For the text-containing cell, return its midpoint in [x, y] coordinate format. 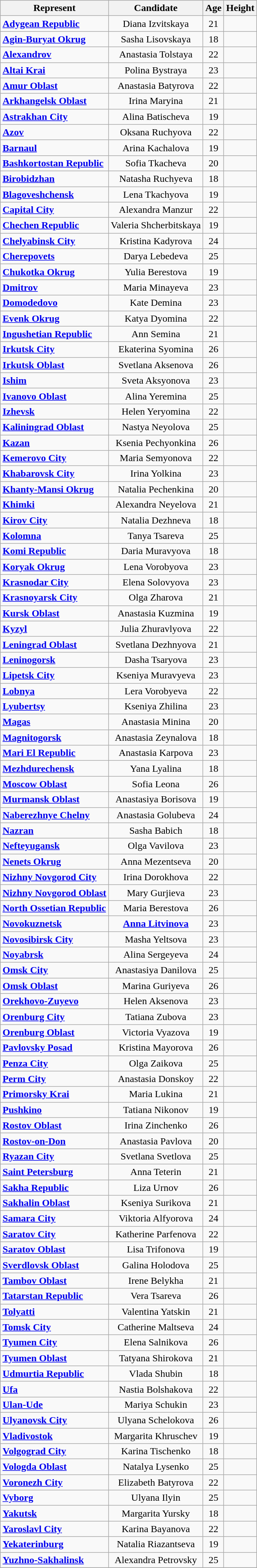
Alexandra Petrovsky [156, 1560]
Kseniya Surikova [156, 1203]
Svetlana Aksenova [156, 365]
Tatyana Shirokova [156, 1358]
Agin-Buryat Okrug [55, 39]
Yulia Berestova [156, 272]
Anastasiya Borisova [156, 799]
Nastya Neyolova [156, 427]
Natalia Riazantseva [156, 1544]
Khimki [55, 505]
Ishim [55, 380]
Omsk Oblast [55, 986]
Tyumen Oblast [55, 1358]
Maria Minayeva [156, 287]
Tyumen City [55, 1343]
Mary Gurjieva [156, 892]
Arkhangelsk Oblast [55, 101]
Nazran [55, 830]
Maria Lukina [156, 1094]
Ekaterina Syomina [156, 349]
Tolyatti [55, 1312]
Svetlana Svetlova [156, 1156]
Kirov City [55, 520]
Ryazan City [55, 1156]
Kristina Mayorova [156, 1048]
Diana Izvitskaya [156, 24]
Orenburg Oblast [55, 1032]
Karina Bayanova [156, 1529]
Masha Yeltsova [156, 939]
Catherine Maltseva [156, 1327]
Darya Lebedeva [156, 256]
Ulyana Ilyin [156, 1498]
Julia Zhuravlyova [156, 629]
Height [240, 8]
Sakhalin Oblast [55, 1203]
Valeria Shcherbitskaya [156, 225]
Kristina Kadyrova [156, 241]
Blagoveshchensk [55, 194]
Primorsky Krai [55, 1094]
Magas [55, 722]
Evenk Okrug [55, 318]
Anna Teterin [156, 1172]
Alexandrov [55, 55]
Anastasia Kuzmina [156, 613]
Leningrad Oblast [55, 644]
Omsk City [55, 970]
Yekaterinburg [55, 1544]
Ingushetian Republic [55, 334]
Anastasia Karpova [156, 753]
Adygean Republic [55, 24]
Natasha Ruchyeva [156, 179]
Karina Tischenko [156, 1451]
Khabarovsk City [55, 474]
Domodedovo [55, 303]
Astrakhan City [55, 117]
Moscow Oblast [55, 784]
Altai Krai [55, 70]
Margarita Yursky [156, 1513]
Natalia Dezhneva [156, 520]
Candidate [156, 8]
Nefteyugansk [55, 846]
Lena Vorobyova [156, 567]
Ann Semina [156, 334]
Orekhovo-Zuyevo [55, 1001]
Lobnya [55, 691]
Sverdlovsk Oblast [55, 1265]
Katya Dyomina [156, 318]
Kemerovo City [55, 458]
Nizhny Novgorod Oblast [55, 892]
Pushkino [55, 1110]
Tanya Tsareva [156, 536]
Tatiana Nikonov [156, 1110]
Irina Dorokhova [156, 877]
Dmitrov [55, 287]
Maria Semyonova [156, 458]
Tatiana Zubova [156, 1017]
Penza City [55, 1063]
Alina Batischeva [156, 117]
Irene Belykha [156, 1281]
Nastia Bolshakova [156, 1389]
Mariya Schukin [156, 1405]
Oksana Ruchyova [156, 132]
Murmansk Oblast [55, 799]
Age [214, 8]
Tatarstan Republic [55, 1296]
Svetlana Dezhnyova [156, 644]
Birobidzhan [55, 179]
Sasha Babich [156, 830]
Yaroslavl City [55, 1529]
Tomsk City [55, 1327]
Saratov Oblast [55, 1250]
Komi Republic [55, 551]
Marina Guriyeva [156, 986]
Vera Tsareva [156, 1296]
Nizhny Novgorod City [55, 877]
Lipetsk City [55, 675]
Voronezh City [55, 1482]
Rostov-on-Don [55, 1141]
Magnitogorsk [55, 738]
Kseniya Muravyeva [156, 675]
Anastasia Zeynalova [156, 738]
Irina Yolkina [156, 474]
Sofia Leona [156, 784]
Lena Tkachyova [156, 194]
Anastasiya Danilova [156, 970]
Naberezhnye Chelny [55, 815]
Natalya Lysenko [156, 1467]
Khanty-Mansi Okrug [55, 489]
Kseniya Zhilina [156, 707]
Yana Lyalina [156, 769]
Elizabeth Batyrova [156, 1482]
Tambov Oblast [55, 1281]
Noyabrsk [55, 955]
Alina Yeremina [156, 396]
Leninogorsk [55, 660]
Koryak Okrug [55, 567]
Saratov City [55, 1234]
Viktoria Alfyorova [156, 1219]
Represent [55, 8]
Anastasia Minina [156, 722]
Kate Demina [156, 303]
Elena Solovyova [156, 582]
Sakha Republic [55, 1188]
Krasnoyarsk City [55, 598]
Ulyana Schelokova [156, 1420]
Anastasia Golubeva [156, 815]
Ulan-Ude [55, 1405]
Chelyabinsk City [55, 241]
Yakutsk [55, 1513]
Irina Zinchenko [156, 1125]
Irkutsk Oblast [55, 365]
Ksenia Pechyonkina [156, 442]
Irkutsk City [55, 349]
Galina Holodova [156, 1265]
Daria Muravyova [156, 551]
Volgograd City [55, 1451]
Pavlovsky Posad [55, 1048]
Mari El Republic [55, 753]
Anastasia Donskoy [156, 1079]
Samara City [55, 1219]
Helen Aksenova [156, 1001]
Anastasia Pavlova [156, 1141]
Sofia Tkacheva [156, 163]
Chukotka Okrug [55, 272]
Azov [55, 132]
Kolomna [55, 536]
Olga Vavilova [156, 846]
Lera Vorobyeva [156, 691]
Izhevsk [55, 411]
Anastasia Batyrova [156, 86]
Kyzyl [55, 629]
Polina Bystraya [156, 70]
Cherepovets [55, 256]
Perm City [55, 1079]
Amur Oblast [55, 86]
Novokuznetsk [55, 923]
Elena Salnikova [156, 1343]
Rostov Oblast [55, 1125]
Valentina Yatskin [156, 1312]
Ulyanovsk City [55, 1420]
Olga Zharova [156, 598]
North Ossetian Republic [55, 908]
Liza Urnov [156, 1188]
Bashkortostan Republic [55, 163]
Alina Sergeyeva [156, 955]
Orenburg City [55, 1017]
Barnaul [55, 148]
Anna Mezentseva [156, 861]
Mezhdurechensk [55, 769]
Lisa Trifonova [156, 1250]
Udmurtia Republic [55, 1374]
Irina Maryina [156, 101]
Olga Zaikova [156, 1063]
Sasha Lisovskaya [156, 39]
Arina Kachalova [156, 148]
Nenets Okrug [55, 861]
Alexandra Neyelova [156, 505]
Anna Litvinova [156, 923]
Vyborg [55, 1498]
Yuzhno-Sakhalinsk [55, 1560]
Lyubertsy [55, 707]
Margarita Khruschev [156, 1435]
Kazan [55, 442]
Ufa [55, 1389]
Natalia Pechenkina [156, 489]
Maria Berestova [156, 908]
Katherine Parfenova [156, 1234]
Vlada Shubin [156, 1374]
Helen Yeryomina [156, 411]
Kursk Oblast [55, 613]
Chechen Republic [55, 225]
Alexandra Manzur [156, 210]
Victoria Vyazova [156, 1032]
Anastasia Tolstaya [156, 55]
Vladivostok [55, 1435]
Novosibirsk City [55, 939]
Capital City [55, 210]
Ivanovo Oblast [55, 396]
Saint Petersburg [55, 1172]
Dasha Tsaryova [156, 660]
Vologda Oblast [55, 1467]
Sveta Aksyonova [156, 380]
Krasnodar City [55, 582]
Kaliningrad Oblast [55, 427]
